Extract the (x, y) coordinate from the center of the cell holding the provided text.  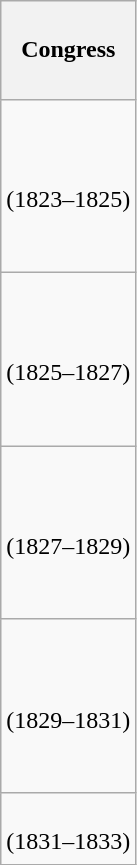
(1825–1827) (68, 359)
(1829–1831) (68, 706)
(1827–1829) (68, 532)
(1831–1833) (68, 829)
(1823–1825) (68, 186)
Congress (68, 50)
